Return the [x, y] coordinate for the center point of the cell that contains the specified text.  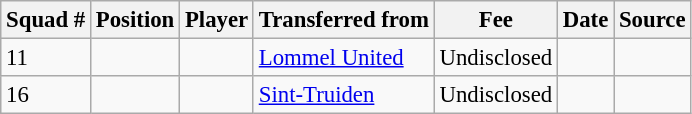
Lommel United [344, 58]
Sint-Truiden [344, 95]
11 [46, 58]
Player [217, 20]
Transferred from [344, 20]
Position [136, 20]
Fee [496, 20]
Date [585, 20]
Source [652, 20]
Squad # [46, 20]
16 [46, 95]
